Return the [X, Y] coordinate for the center point of the cell that contains the specified text.  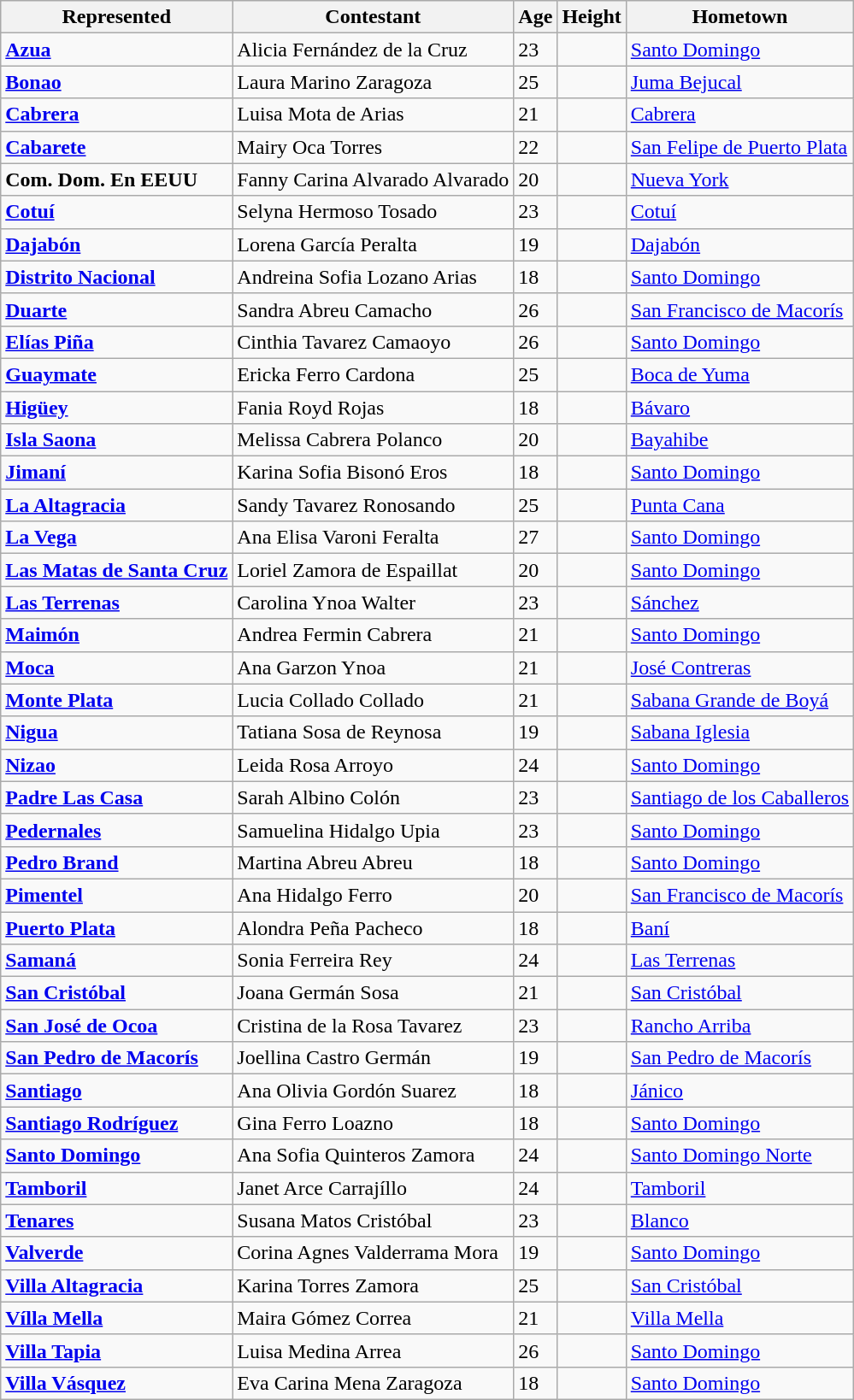
José Contreras [739, 668]
Monte Plata [116, 700]
Valverde [116, 1253]
Eva Carina Mena Zaragoza [373, 1383]
Guaymate [116, 374]
Ana Hidalgo Ferro [373, 895]
Padre Las Casa [116, 797]
Distrito Nacional [116, 277]
Bávaro [739, 408]
Sarah Albino Colón [373, 797]
Villa Altagracia [116, 1285]
Ana Garzon Ynoa [373, 668]
Villa Tapia [116, 1350]
Isla Saona [116, 440]
Contestant [373, 17]
Tenares [116, 1221]
Com. Dom. En EEUU [116, 179]
Sandy Tavarez Ronosando [373, 505]
Height [592, 17]
La Vega [116, 538]
Punta Cana [739, 505]
Laura Marino Zaragoza [373, 82]
Santiago [116, 1091]
Nizao [116, 765]
La Altagracia [116, 505]
Juma Bejucal [739, 82]
Loriel Zamora de Espaillat [373, 570]
Pedro Brand [116, 862]
Duarte [116, 309]
Sabana Iglesia [739, 732]
Lucia Collado Collado [373, 700]
Melissa Cabrera Polanco [373, 440]
Maira Gómez Correa [373, 1318]
Samaná [116, 961]
Nigua [116, 732]
Martina Abreu Abreu [373, 862]
Jánico [739, 1091]
Represented [116, 17]
Las Matas de Santa Cruz [116, 570]
Villa Mella [739, 1318]
27 [535, 538]
Age [535, 17]
Moca [116, 668]
Hometown [739, 17]
Susana Matos Cristóbal [373, 1221]
Santo Domingo Norte [739, 1156]
Sánchez [739, 603]
Fania Royd Rojas [373, 408]
Selyna Hermoso Tosado [373, 212]
Luisa Medina Arrea [373, 1350]
San José de Ocoa [116, 1026]
Santiago de los Caballeros [739, 797]
Ericka Ferro Cardona [373, 374]
Lorena García Peralta [373, 244]
Puerto Plata [116, 927]
Karina Torres Zamora [373, 1285]
Joellina Castro Germán [373, 1058]
Blanco [739, 1221]
Sonia Ferreira Rey [373, 961]
Pedernales [116, 830]
Baní [739, 927]
Andrea Fermin Cabrera [373, 635]
Cristina de la Rosa Tavarez [373, 1026]
Karina Sofia Bisonó Eros [373, 473]
Rancho Arriba [739, 1026]
Maimón [116, 635]
22 [535, 147]
Samuelina Hidalgo Upia [373, 830]
Nueva York [739, 179]
Mairy Oca Torres [373, 147]
Gina Ferro Loazno [373, 1123]
Cabarete [116, 147]
Ana Elisa Varoni Feralta [373, 538]
Boca de Yuma [739, 374]
Ana Sofia Quinteros Zamora [373, 1156]
Leida Rosa Arroyo [373, 765]
Santiago Rodríguez [116, 1123]
Janet Arce Carrajíllo [373, 1188]
Vílla Mella [116, 1318]
Luisa Mota de Arias [373, 115]
Sabana Grande de Boyá [739, 700]
Andreina Sofia Lozano Arias [373, 277]
Cinthia Tavarez Camaoyo [373, 342]
Corina Agnes Valderrama Mora [373, 1253]
Joana Germán Sosa [373, 993]
Higüey [116, 408]
Villa Vásquez [116, 1383]
Fanny Carina Alvarado Alvarado [373, 179]
San Felipe de Puerto Plata [739, 147]
Azua [116, 50]
Jimaní [116, 473]
Tatiana Sosa de Reynosa [373, 732]
Bayahibe [739, 440]
Sandra Abreu Camacho [373, 309]
Alicia Fernández de la Cruz [373, 50]
Bonao [116, 82]
Alondra Peña Pacheco [373, 927]
Elías Piña [116, 342]
Carolina Ynoa Walter [373, 603]
Pimentel [116, 895]
Ana Olivia Gordón Suarez [373, 1091]
